Search for the cell housing the specified text and yield its (x, y) center coordinate. 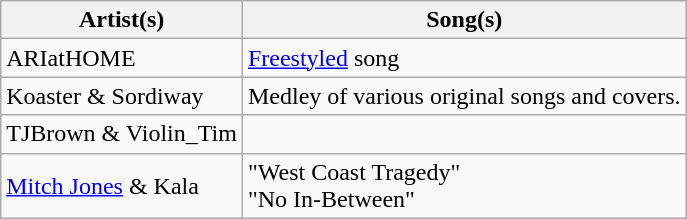
Song(s) (464, 20)
Artist(s) (122, 20)
Koaster & Sordiway (122, 96)
Medley of various original songs and covers. (464, 96)
Mitch Jones & Kala (122, 186)
Freestyled song (464, 58)
TJBrown & Violin_Tim (122, 134)
"West Coast Tragedy""No In-Between" (464, 186)
ARIatHOME (122, 58)
